Output the (x, y) coordinate of the center of the cell containing the given text.  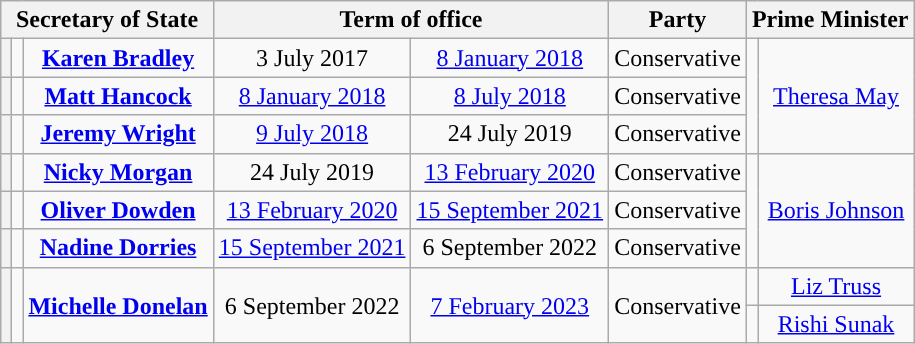
Prime Minister (830, 20)
Theresa May (836, 96)
Matt Hancock (118, 96)
Nicky Morgan (118, 172)
Boris Johnson (836, 210)
9 July 2018 (312, 134)
Jeremy Wright (118, 134)
7 February 2023 (510, 305)
Party (678, 20)
Term of office (410, 20)
Secretary of State (108, 20)
3 July 2017 (312, 58)
8 July 2018 (510, 96)
Oliver Dowden (118, 210)
Nadine Dorries (118, 248)
Liz Truss (836, 286)
Michelle Donelan (118, 305)
Karen Bradley (118, 58)
Rishi Sunak (836, 324)
